Extract the (x, y) coordinate from the center of the cell holding the provided text.  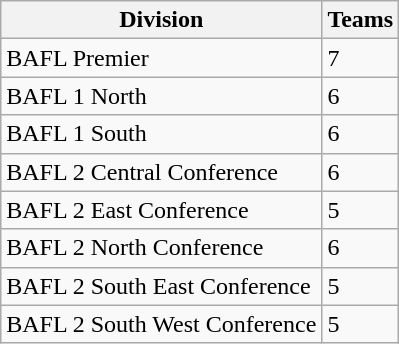
BAFL 2 North Conference (162, 248)
BAFL Premier (162, 58)
BAFL 1 North (162, 96)
BAFL 1 South (162, 134)
Division (162, 20)
BAFL 2 South West Conference (162, 324)
BAFL 2 South East Conference (162, 286)
BAFL 2 Central Conference (162, 172)
Teams (360, 20)
7 (360, 58)
BAFL 2 East Conference (162, 210)
